Provide the [X, Y] coordinate of the cell's center where the given text is located.  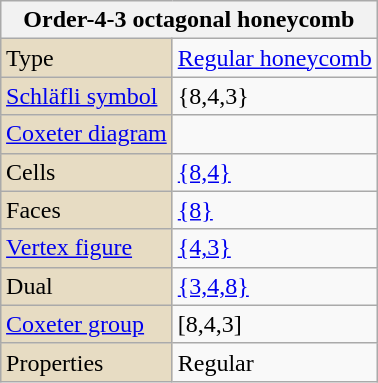
Dual [87, 286]
{8,4,3} [274, 96]
[8,4,3] [274, 324]
Order-4-3 octagonal honeycomb [190, 20]
Regular honeycomb [274, 58]
{3,4,8} [274, 286]
Faces [87, 210]
Type [87, 58]
{8,4} [274, 172]
Coxeter group [87, 324]
{4,3} [274, 248]
Regular [274, 362]
Vertex figure [87, 248]
Cells [87, 172]
{8} [274, 210]
Coxeter diagram [87, 134]
Schläfli symbol [87, 96]
Properties [87, 362]
